Return the (X, Y) coordinate for the center point of the cell that contains the specified text.  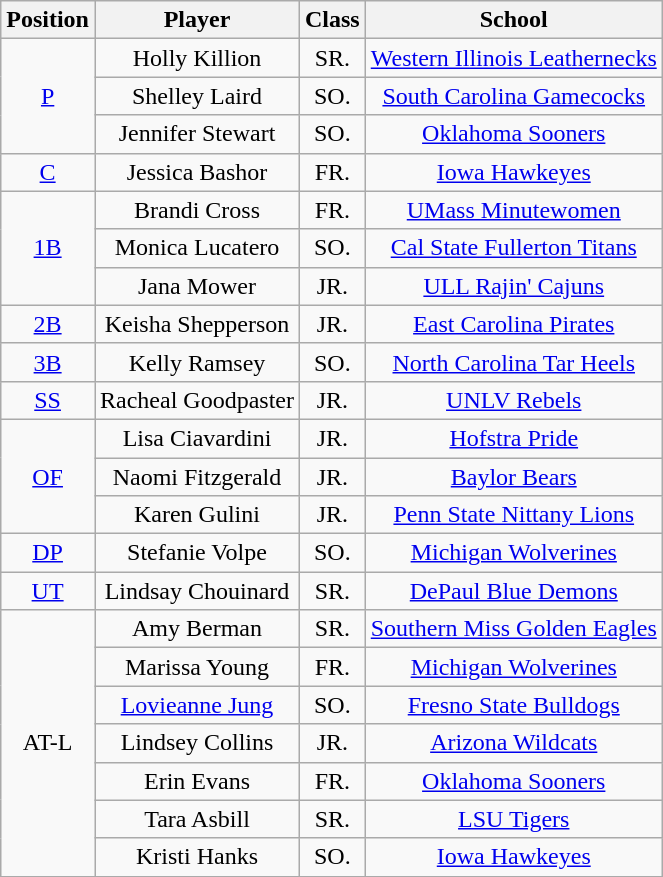
Stefanie Volpe (196, 553)
Fresno State Bulldogs (514, 705)
East Carolina Pirates (514, 324)
Cal State Fullerton Titans (514, 248)
ULL Rajin' Cajuns (514, 286)
Brandi Cross (196, 210)
Southern Miss Golden Eagles (514, 629)
Lovieanne Jung (196, 705)
Kristi Hanks (196, 857)
Kelly Ramsey (196, 362)
Jana Mower (196, 286)
Hofstra Pride (514, 438)
Naomi Fitzgerald (196, 477)
Marissa Young (196, 667)
Shelley Laird (196, 96)
LSU Tigers (514, 819)
1B (48, 248)
3B (48, 362)
OF (48, 476)
UMass Minutewomen (514, 210)
Player (196, 20)
Class (332, 20)
Position (48, 20)
Keisha Shepperson (196, 324)
Western Illinois Leathernecks (514, 58)
Amy Berman (196, 629)
DP (48, 553)
Lindsay Chouinard (196, 591)
Racheal Goodpaster (196, 400)
2B (48, 324)
Jessica Bashor (196, 172)
School (514, 20)
C (48, 172)
Tara Asbill (196, 819)
Erin Evans (196, 781)
Lindsey Collins (196, 743)
Jennifer Stewart (196, 134)
Penn State Nittany Lions (514, 515)
AT-L (48, 743)
UT (48, 591)
Monica Lucatero (196, 248)
Lisa Ciavardini (196, 438)
Karen Gulini (196, 515)
SS (48, 400)
DePaul Blue Demons (514, 591)
North Carolina Tar Heels (514, 362)
P (48, 96)
Holly Killion (196, 58)
South Carolina Gamecocks (514, 96)
Arizona Wildcats (514, 743)
Baylor Bears (514, 477)
UNLV Rebels (514, 400)
